Identify which cell holds the provided text, then report its [X, Y] central coordinate. 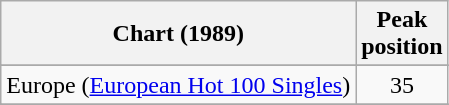
Chart (1989) [178, 34]
35 [402, 85]
Peakposition [402, 34]
Europe (European Hot 100 Singles) [178, 85]
